Determine the (X, Y) coordinate at the center of the cell enclosing the given text.  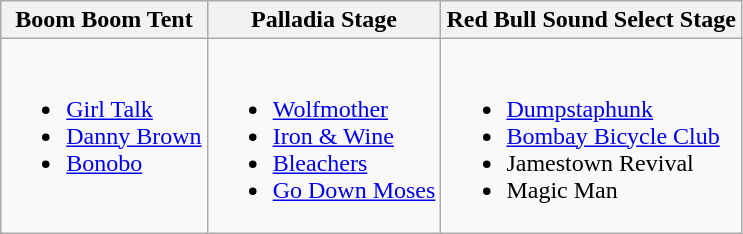
Palladia Stage (324, 20)
Girl TalkDanny BrownBonobo (104, 136)
WolfmotherIron & WineBleachersGo Down Moses (324, 136)
Boom Boom Tent (104, 20)
Red Bull Sound Select Stage (591, 20)
DumpstaphunkBombay Bicycle ClubJamestown RevivalMagic Man (591, 136)
